Locate the cell with the specified text and output its [X, Y] center coordinate. 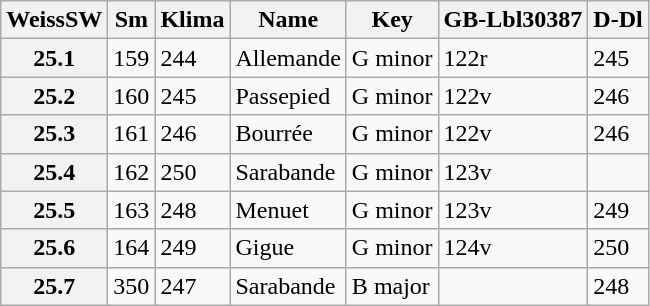
Bourrée [288, 134]
163 [132, 210]
B major [392, 286]
350 [132, 286]
247 [192, 286]
124v [513, 248]
25.6 [54, 248]
WeissSW [54, 20]
Name [288, 20]
Allemande [288, 58]
Key [392, 20]
25.1 [54, 58]
Klima [192, 20]
25.7 [54, 286]
GB-Lbl30387 [513, 20]
D-Dl [618, 20]
Menuet [288, 210]
25.5 [54, 210]
Sm [132, 20]
25.2 [54, 96]
244 [192, 58]
162 [132, 172]
161 [132, 134]
Passepied [288, 96]
Gigue [288, 248]
164 [132, 248]
25.4 [54, 172]
122r [513, 58]
25.3 [54, 134]
160 [132, 96]
159 [132, 58]
